Detect which cell encompasses the target text, then output its (x, y) center coordinate. 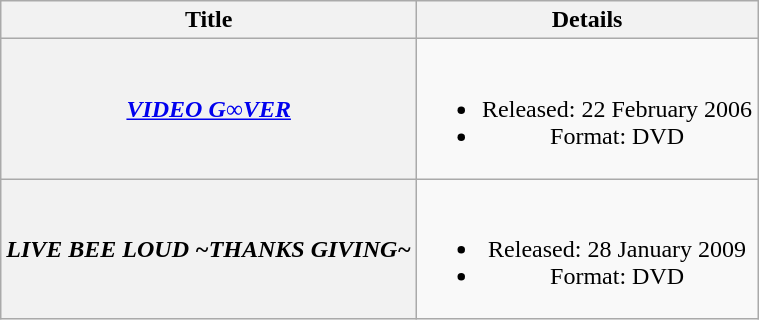
LIVE BEE LOUD ~THANKS GIVING~ (209, 249)
VIDEO G∞VER (209, 109)
Released: 22 February 2006Format: DVD (588, 109)
Released: 28 January 2009Format: DVD (588, 249)
Details (588, 20)
Title (209, 20)
